For the text-containing cell, return its midpoint in [x, y] coordinate format. 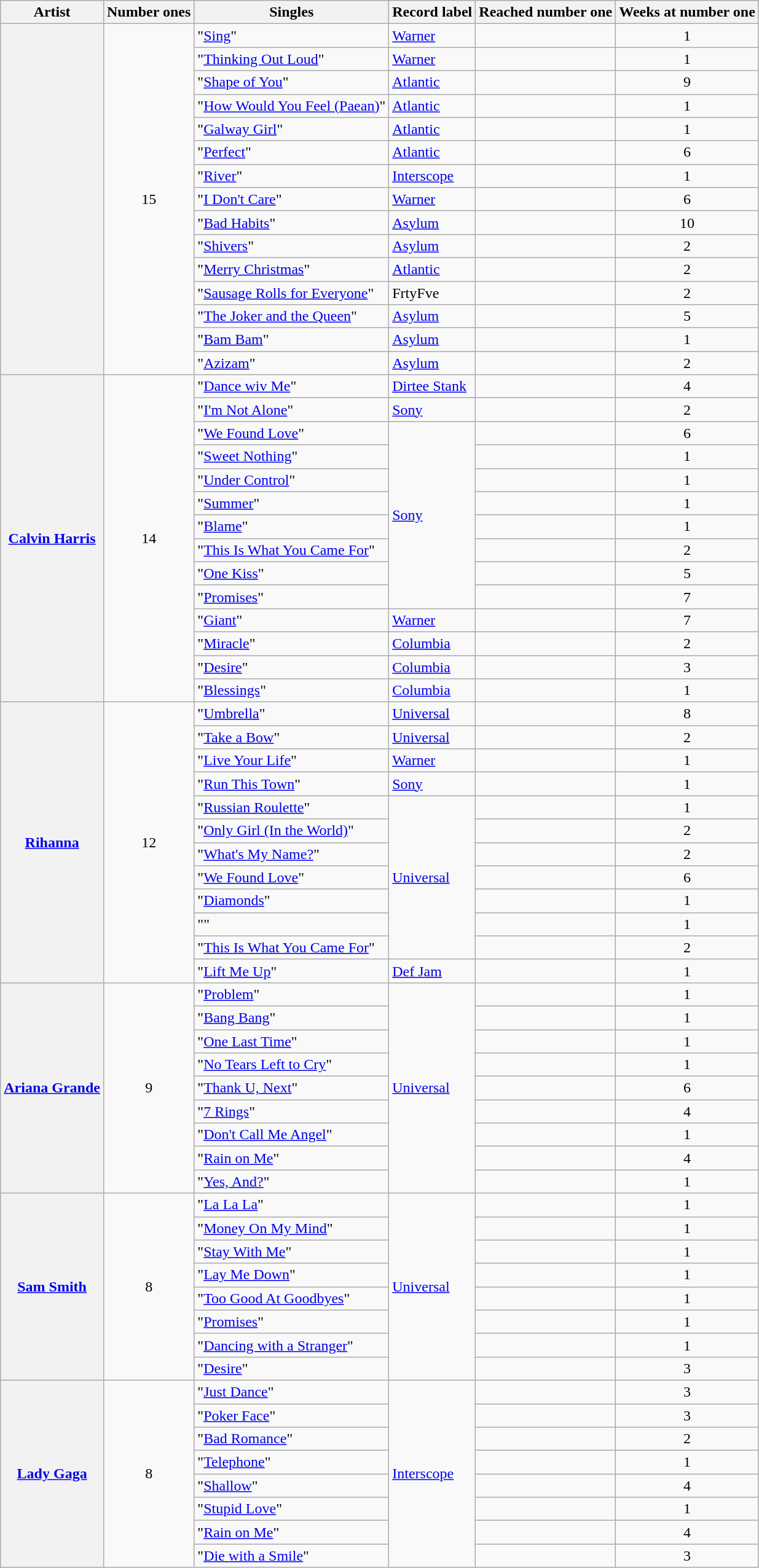
Sam Smith [52, 1287]
"Miracle" [291, 643]
"Run This Town" [291, 784]
"I Don't Care" [291, 199]
Singles [291, 12]
Lady Gaga [52, 1473]
"Russian Roulette" [291, 807]
Calvin Harris [52, 538]
Record label [433, 12]
Weeks at number one [687, 12]
"Live Your Life" [291, 761]
"One Last Time" [291, 1041]
"I'm Not Alone" [291, 410]
Number ones [149, 12]
"Sausage Rolls for Everyone" [291, 293]
"The Joker and the Queen" [291, 316]
"Yes, And?" [291, 1182]
"Too Good At Goodbyes" [291, 1298]
"Bad Romance" [291, 1439]
Reached number one [546, 12]
"Sweet Nothing" [291, 457]
"Summer" [291, 503]
"Stay With Me" [291, 1252]
"Sing" [291, 36]
Artist [52, 12]
15 [149, 199]
"Die with a Smile" [291, 1556]
"Stupid Love" [291, 1509]
"Poker Face" [291, 1415]
"La La La" [291, 1205]
"Blessings" [291, 691]
12 [149, 843]
"Shivers" [291, 246]
"Shallow" [291, 1486]
Ariana Grande [52, 1088]
"What's My Name?" [291, 854]
"Just Dance" [291, 1392]
"How Would You Feel (Paean)" [291, 106]
"Giant" [291, 620]
"Azizam" [291, 363]
"Umbrella" [291, 714]
"Money On My Mind" [291, 1228]
"Bam Bam" [291, 340]
"7 Rings" [291, 1111]
Dirtee Stank [433, 386]
"" [291, 924]
Rihanna [52, 843]
"Lay Me Down" [291, 1275]
"Telephone" [291, 1462]
"Bang Bang" [291, 1017]
"Don't Call Me Angel" [291, 1135]
"Thinking Out Loud" [291, 59]
"No Tears Left to Cry" [291, 1065]
"Problem" [291, 994]
"Only Girl (In the World)" [291, 831]
"River" [291, 176]
10 [687, 222]
"One Kiss" [291, 573]
"Diamonds" [291, 901]
Def Jam [433, 971]
"Blame" [291, 527]
"Dance wiv Me" [291, 386]
"Galway Girl" [291, 129]
"Perfect" [291, 152]
FrtyFve [433, 293]
"Thank U, Next" [291, 1088]
"Dancing with a Stranger" [291, 1345]
"Under Control" [291, 480]
"Shape of You" [291, 82]
14 [149, 538]
"Take a Bow" [291, 737]
"Bad Habits" [291, 222]
"Merry Christmas" [291, 269]
"Lift Me Up" [291, 971]
